From the cell containing the given text, extract its center point as (x, y) coordinate. 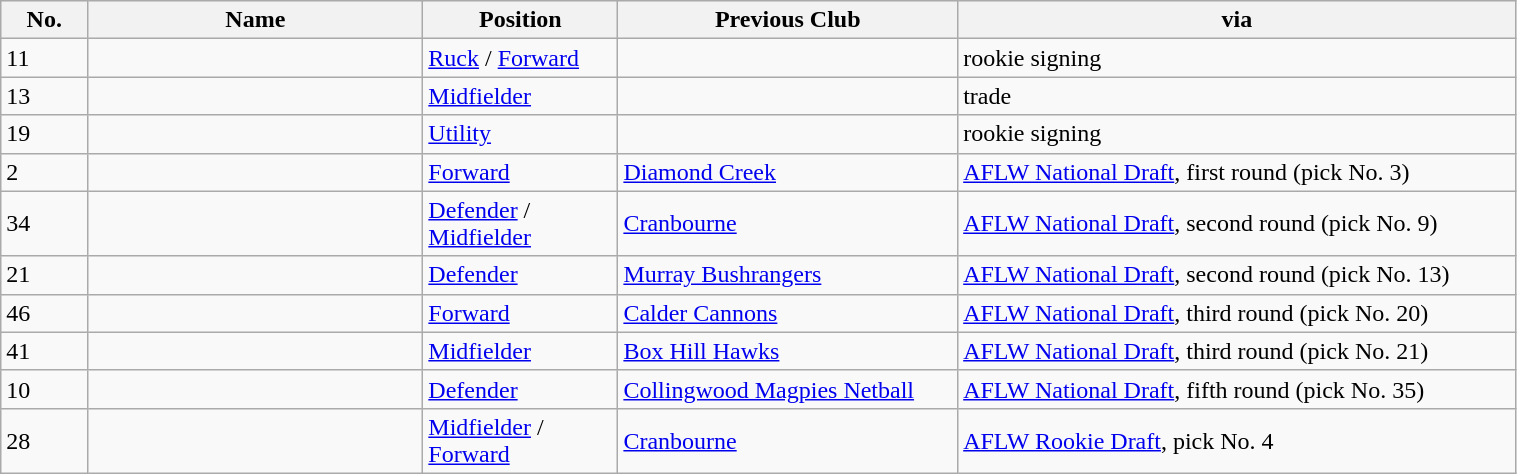
28 (44, 440)
trade (1237, 96)
Ruck / Forward (520, 58)
Collingwood Magpies Netball (788, 389)
Utility (520, 134)
AFLW Rookie Draft, pick No. 4 (1237, 440)
AFLW National Draft, third round (pick No. 20) (1237, 313)
10 (44, 389)
Diamond Creek (788, 172)
41 (44, 351)
Calder Cannons (788, 313)
Defender / Midfielder (520, 224)
11 (44, 58)
13 (44, 96)
46 (44, 313)
Previous Club (788, 20)
AFLW National Draft, first round (pick No. 3) (1237, 172)
19 (44, 134)
AFLW National Draft, second round (pick No. 13) (1237, 275)
AFLW National Draft, third round (pick No. 21) (1237, 351)
AFLW National Draft, second round (pick No. 9) (1237, 224)
Murray Bushrangers (788, 275)
Box Hill Hawks (788, 351)
AFLW National Draft, fifth round (pick No. 35) (1237, 389)
No. (44, 20)
Name (256, 20)
Position (520, 20)
via (1237, 20)
2 (44, 172)
Midfielder / Forward (520, 440)
34 (44, 224)
21 (44, 275)
